Find where the given text appears and provide that cell's center as [x, y] coordinate. 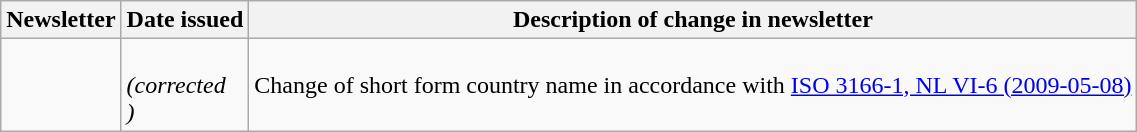
Description of change in newsletter [693, 20]
(corrected ) [185, 85]
Newsletter [61, 20]
Date issued [185, 20]
Change of short form country name in accordance with ISO 3166-1, NL VI-6 (2009-05-08) [693, 85]
